Determine the (X, Y) coordinate at the center of the cell enclosing the given text.  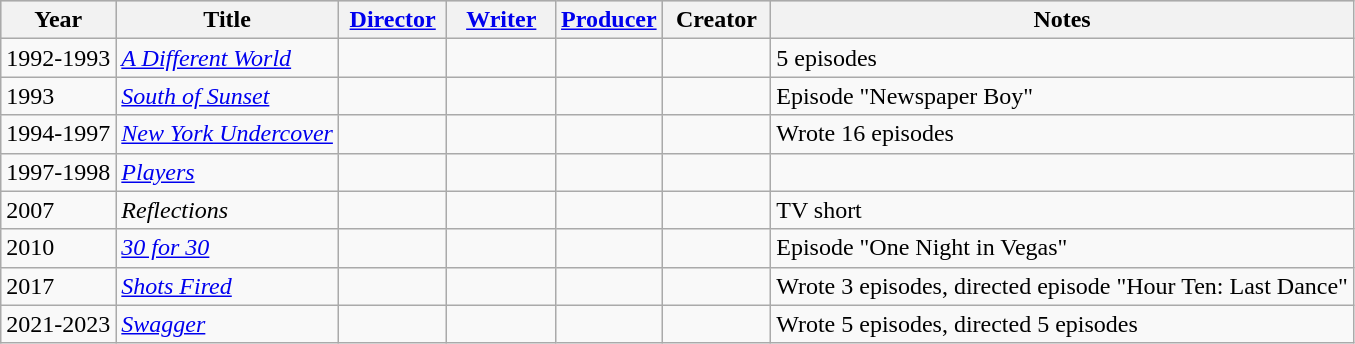
2021-2023 (58, 324)
Year (58, 20)
TV short (1062, 210)
Players (228, 172)
1993 (58, 96)
Writer (502, 20)
Producer (610, 20)
2017 (58, 286)
Wrote 5 episodes, directed 5 episodes (1062, 324)
Episode "Newspaper Boy" (1062, 96)
Creator (716, 20)
South of Sunset (228, 96)
Director (392, 20)
Title (228, 20)
5 episodes (1062, 58)
2010 (58, 248)
Wrote 16 episodes (1062, 134)
A Different World (228, 58)
30 for 30 (228, 248)
Episode "One Night in Vegas" (1062, 248)
1997-1998 (58, 172)
New York Undercover (228, 134)
Reflections (228, 210)
Wrote 3 episodes, directed episode "Hour Ten: Last Dance" (1062, 286)
Notes (1062, 20)
2007 (58, 210)
Swagger (228, 324)
1992-1993 (58, 58)
Shots Fired (228, 286)
1994-1997 (58, 134)
